Find where the given text appears and provide that cell's center as [x, y] coordinate. 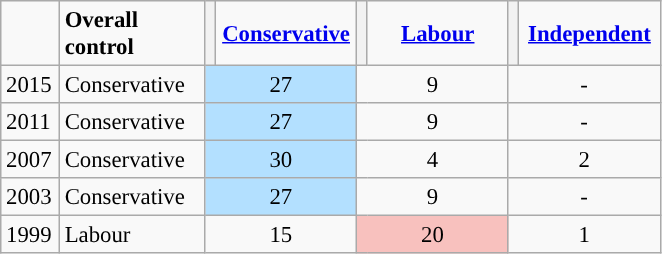
15 [281, 235]
Independent [590, 34]
20 [433, 235]
4 [433, 160]
1999 [30, 235]
2011 [30, 122]
30 [281, 160]
2015 [30, 85]
1 [584, 235]
2007 [30, 160]
2 [584, 160]
2003 [30, 197]
Overall control [132, 34]
